Capture the cell that displays the provided text and extract its (X, Y) central coordinate. 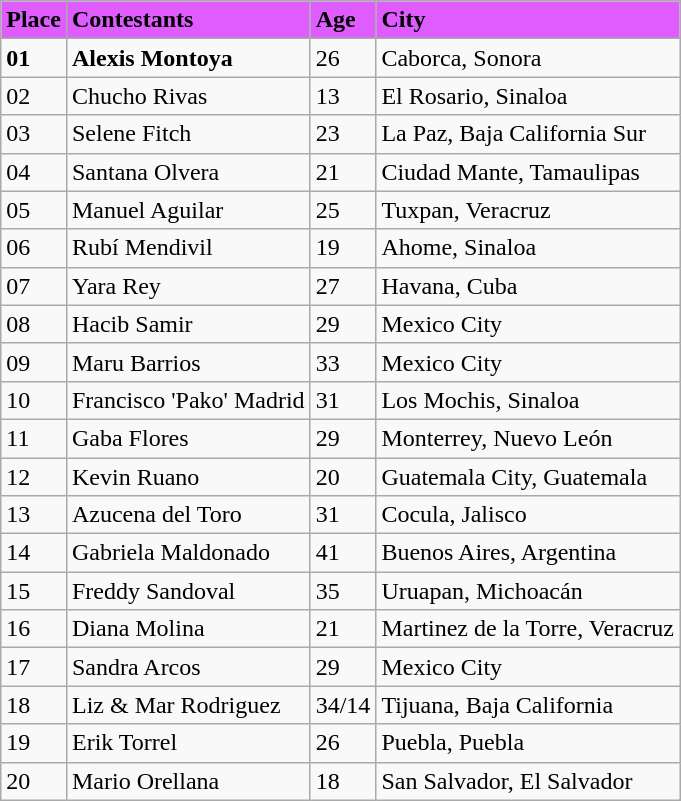
25 (343, 210)
06 (34, 248)
Havana, Cuba (528, 286)
Liz & Mar Rodriguez (188, 705)
Tijuana, Baja California (528, 705)
Tuxpan, Veracruz (528, 210)
Francisco 'Pako' Madrid (188, 400)
Gaba Flores (188, 438)
Los Mochis, Sinaloa (528, 400)
Chucho Rivas (188, 96)
Erik Torrel (188, 743)
Freddy Sandoval (188, 591)
14 (34, 553)
04 (34, 172)
34/14 (343, 705)
Puebla, Puebla (528, 743)
10 (34, 400)
Guatemala City, Guatemala (528, 477)
Contestants (188, 20)
Monterrey, Nuevo León (528, 438)
Manuel Aguilar (188, 210)
08 (34, 324)
Buenos Aires, Argentina (528, 553)
01 (34, 58)
12 (34, 477)
16 (34, 629)
Yara Rey (188, 286)
27 (343, 286)
Uruapan, Michoacán (528, 591)
La Paz, Baja California Sur (528, 134)
Ciudad Mante, Tamaulipas (528, 172)
Sandra Arcos (188, 667)
Place (34, 20)
San Salvador, El Salvador (528, 781)
15 (34, 591)
Ahome, Sinaloa (528, 248)
02 (34, 96)
Alexis Montoya (188, 58)
23 (343, 134)
41 (343, 553)
33 (343, 362)
Kevin Ruano (188, 477)
El Rosario, Sinaloa (528, 96)
03 (34, 134)
Maru Barrios (188, 362)
Hacib Samir (188, 324)
17 (34, 667)
Age (343, 20)
11 (34, 438)
07 (34, 286)
Santana Olvera (188, 172)
Azucena del Toro (188, 515)
Rubí Mendivil (188, 248)
City (528, 20)
Selene Fitch (188, 134)
Diana Molina (188, 629)
05 (34, 210)
09 (34, 362)
Cocula, Jalisco (528, 515)
Gabriela Maldonado (188, 553)
Mario Orellana (188, 781)
Caborca, Sonora (528, 58)
Martinez de la Torre, Veracruz (528, 629)
35 (343, 591)
